Find where the given text appears and provide that cell's center as [X, Y] coordinate. 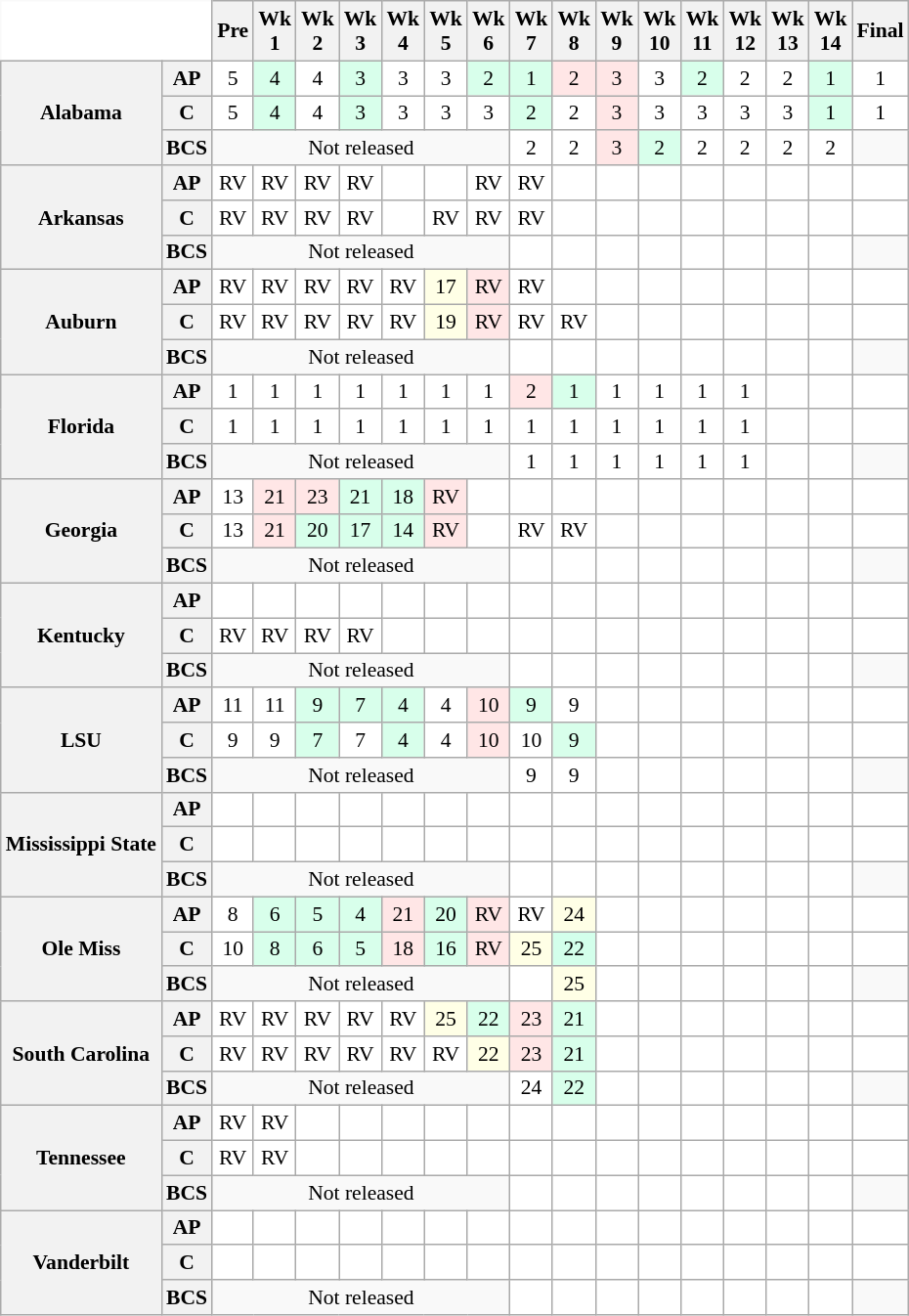
Mississippi State [81, 845]
Wk6 [489, 31]
South Carolina [81, 1054]
Wk11 [703, 31]
Wk9 [617, 31]
LSU [81, 741]
16 [446, 949]
Wk13 [788, 31]
Wk7 [532, 31]
Wk10 [660, 31]
Wk1 [275, 31]
Florida [81, 426]
Wk3 [361, 31]
Wk2 [318, 31]
Alabama [81, 113]
Tennessee [81, 1158]
Arkansas [81, 217]
Auburn [81, 323]
14 [403, 531]
Pre [233, 31]
Wk14 [831, 31]
Wk12 [745, 31]
Ole Miss [81, 948]
Kentucky [81, 636]
Wk8 [574, 31]
Final [881, 31]
Wk4 [403, 31]
19 [446, 323]
Georgia [81, 532]
Vanderbilt [81, 1263]
Wk5 [446, 31]
